Find where the given text appears and provide that cell's center as (x, y) coordinate. 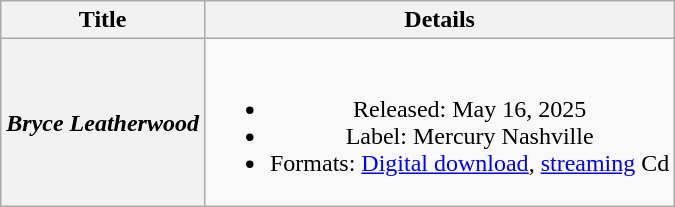
Title (103, 20)
Released: May 16, 2025Label: Mercury NashvilleFormats: Digital download, streaming Cd (439, 122)
Bryce Leatherwood (103, 122)
Details (439, 20)
